Pinpoint the cell where the given text exists, returning its (X, Y) midpoint coordinate. 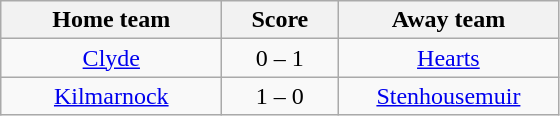
Hearts (448, 58)
0 – 1 (280, 58)
Home team (112, 20)
Kilmarnock (112, 96)
Stenhousemuir (448, 96)
Score (280, 20)
Clyde (112, 58)
Away team (448, 20)
1 – 0 (280, 96)
